Return the (x, y) coordinate for the center point of the cell that contains the specified text.  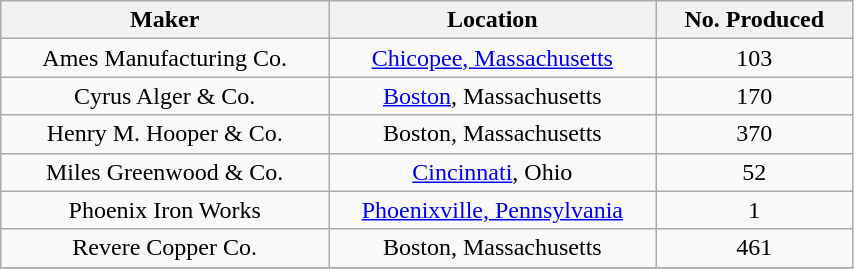
Phoenixville, Pennsylvania (492, 210)
Location (492, 20)
No. Produced (754, 20)
Maker (165, 20)
Cincinnati, Ohio (492, 172)
Chicopee, Massachusetts (492, 58)
Miles Greenwood & Co. (165, 172)
103 (754, 58)
1 (754, 210)
Henry M. Hooper & Co. (165, 134)
370 (754, 134)
Phoenix Iron Works (165, 210)
Ames Manufacturing Co. (165, 58)
Cyrus Alger & Co. (165, 96)
170 (754, 96)
Revere Copper Co. (165, 248)
52 (754, 172)
461 (754, 248)
